Scan for the cell matching the given text and deliver its (x, y) coordinate at center. 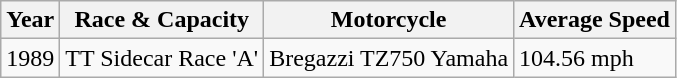
Year (30, 20)
Bregazzi TZ750 Yamaha (389, 58)
Average Speed (595, 20)
TT Sidecar Race 'A' (162, 58)
Race & Capacity (162, 20)
1989 (30, 58)
Motorcycle (389, 20)
104.56 mph (595, 58)
